Detect which cell encompasses the target text, then output its [x, y] center coordinate. 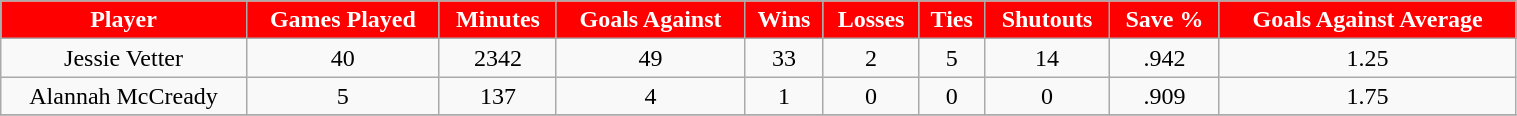
Goals Against [650, 20]
40 [342, 58]
2342 [498, 58]
137 [498, 96]
Alannah McCready [124, 96]
2 [871, 58]
1 [784, 96]
49 [650, 58]
Jessie Vetter [124, 58]
.909 [1165, 96]
Ties [952, 20]
1.25 [1368, 58]
1.75 [1368, 96]
4 [650, 96]
.942 [1165, 58]
Games Played [342, 20]
Goals Against Average [1368, 20]
Shutouts [1046, 20]
14 [1046, 58]
Save % [1165, 20]
33 [784, 58]
Losses [871, 20]
Player [124, 20]
Minutes [498, 20]
Wins [784, 20]
